Scan for the cell matching the given text and deliver its [x, y] coordinate at center. 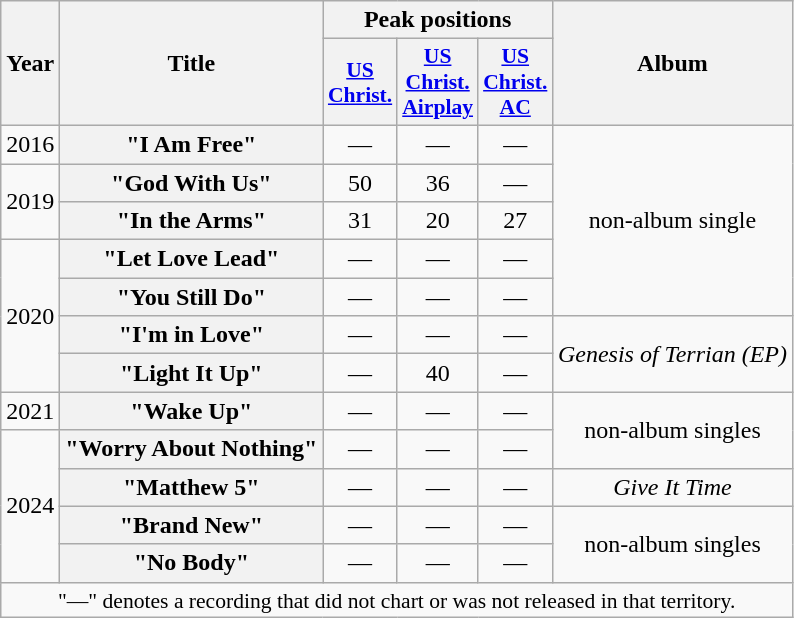
Genesis of Terrian (EP) [672, 354]
Give It Time [672, 487]
2019 [30, 202]
USChrist. [360, 82]
"In the Arms" [192, 221]
"Matthew 5" [192, 487]
"Light It Up" [192, 373]
"Wake Up" [192, 411]
2016 [30, 144]
USChrist.AC [515, 82]
2020 [30, 316]
40 [438, 373]
Album [672, 64]
36 [438, 183]
2024 [30, 506]
"No Body" [192, 563]
"I Am Free" [192, 144]
"I'm in Love" [192, 335]
non-album single [672, 220]
2021 [30, 411]
"You Still Do" [192, 297]
"—" denotes a recording that did not chart or was not released in that territory. [397, 600]
"Worry About Nothing" [192, 449]
31 [360, 221]
Year [30, 64]
"Let Love Lead" [192, 259]
50 [360, 183]
"Brand New" [192, 525]
20 [438, 221]
Title [192, 64]
"God With Us" [192, 183]
USChrist.Airplay [438, 82]
27 [515, 221]
Peak positions [438, 20]
